Extract the (x, y) coordinate from the center of the cell holding the provided text.  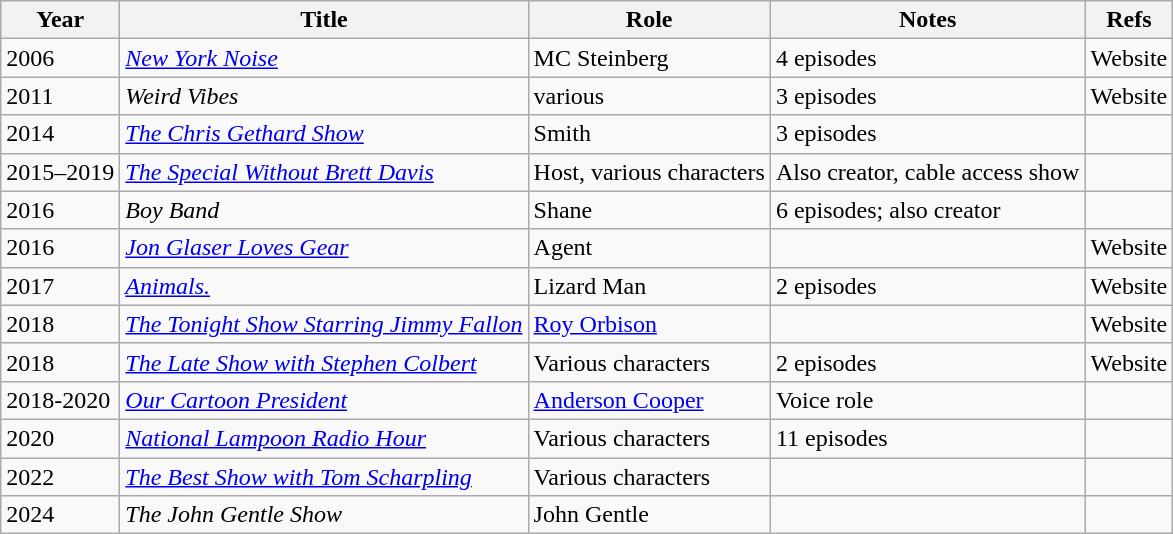
The Best Show with Tom Scharpling (324, 477)
2017 (60, 286)
Title (324, 20)
Our Cartoon President (324, 400)
2020 (60, 438)
2024 (60, 515)
John Gentle (649, 515)
Year (60, 20)
Animals. (324, 286)
Weird Vibes (324, 96)
2022 (60, 477)
The Chris Gethard Show (324, 134)
Role (649, 20)
Anderson Cooper (649, 400)
The Late Show with Stephen Colbert (324, 362)
Lizard Man (649, 286)
2011 (60, 96)
Roy Orbison (649, 324)
2018-2020 (60, 400)
2006 (60, 58)
2014 (60, 134)
Refs (1129, 20)
various (649, 96)
Notes (928, 20)
MC Steinberg (649, 58)
Agent (649, 248)
National Lampoon Radio Hour (324, 438)
Boy Band (324, 210)
4 episodes (928, 58)
Smith (649, 134)
Also creator, cable access show (928, 172)
11 episodes (928, 438)
The John Gentle Show (324, 515)
6 episodes; also creator (928, 210)
New York Noise (324, 58)
Shane (649, 210)
Voice role (928, 400)
The Special Without Brett Davis (324, 172)
The Tonight Show Starring Jimmy Fallon (324, 324)
Jon Glaser Loves Gear (324, 248)
2015–2019 (60, 172)
Host, various characters (649, 172)
